Scan for the cell matching the given text and deliver its (x, y) coordinate at center. 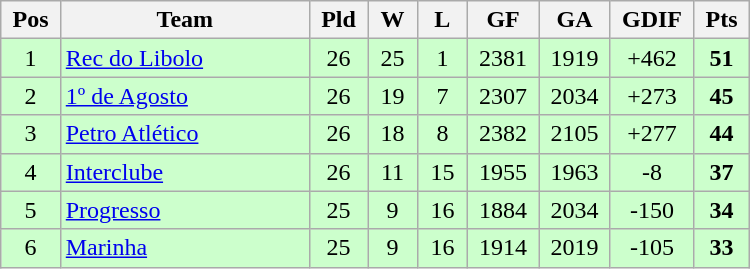
-150 (652, 210)
3 (30, 134)
Progresso (184, 210)
1884 (502, 210)
Pts (722, 20)
+277 (652, 134)
45 (722, 96)
GA (574, 20)
Pos (30, 20)
Rec do Libolo (184, 58)
Interclube (184, 172)
+273 (652, 96)
1914 (502, 248)
Marinha (184, 248)
Team (184, 20)
+462 (652, 58)
4 (30, 172)
1963 (574, 172)
-8 (652, 172)
2105 (574, 134)
15 (442, 172)
1955 (502, 172)
5 (30, 210)
2 (30, 96)
1919 (574, 58)
GDIF (652, 20)
Petro Atlético (184, 134)
2381 (502, 58)
19 (393, 96)
8 (442, 134)
2307 (502, 96)
6 (30, 248)
2382 (502, 134)
44 (722, 134)
33 (722, 248)
7 (442, 96)
Pld (338, 20)
51 (722, 58)
1º de Agosto (184, 96)
GF (502, 20)
34 (722, 210)
37 (722, 172)
18 (393, 134)
W (393, 20)
11 (393, 172)
L (442, 20)
-105 (652, 248)
2019 (574, 248)
